Identify which cell holds the provided text, then report its [x, y] central coordinate. 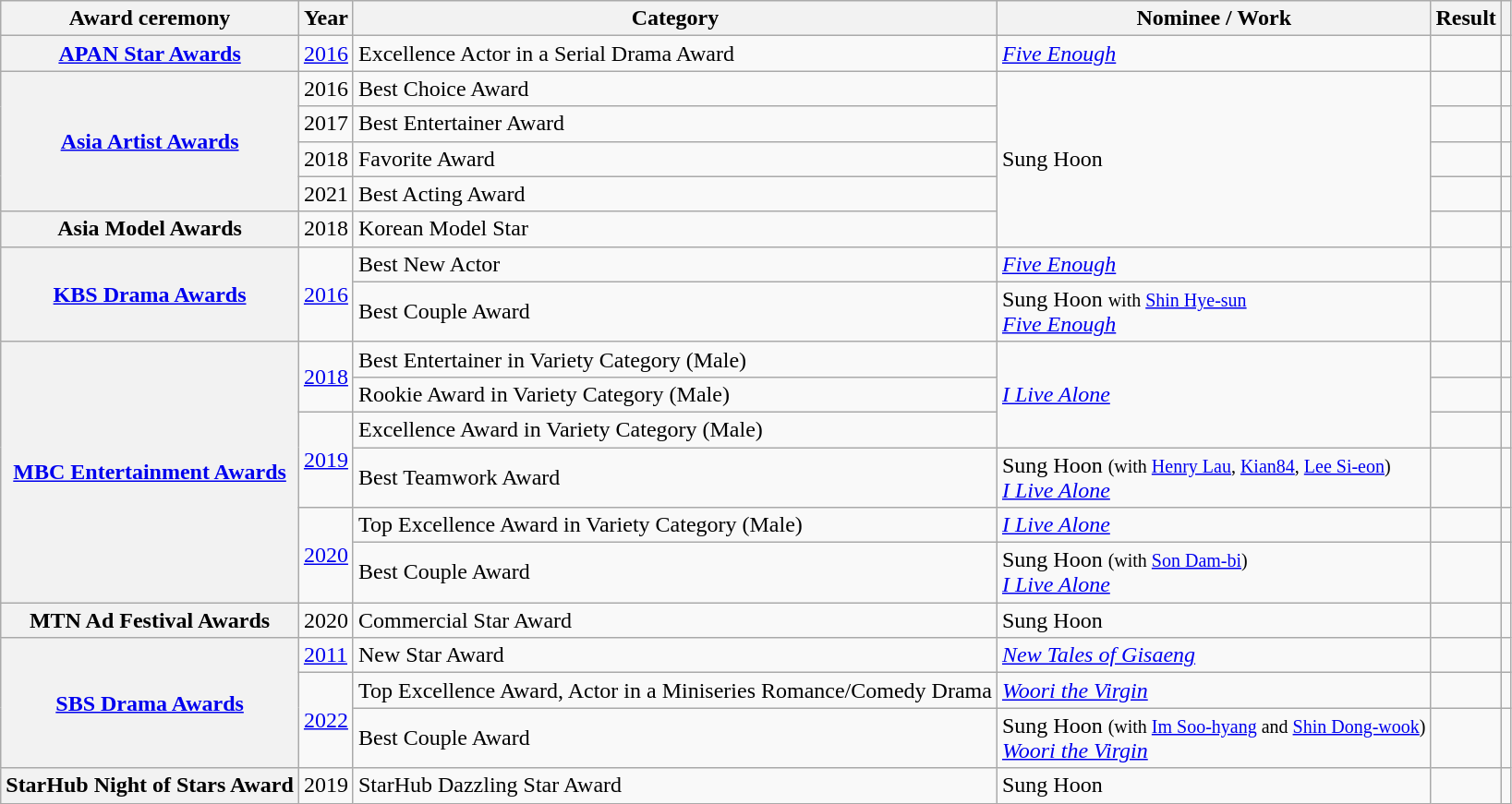
Asia Artist Awards [150, 141]
APAN Star Awards [150, 54]
2011 [325, 655]
StarHub Dazzling Star Award [674, 786]
Best Teamwork Award [674, 476]
Excellence Award in Variety Category (Male) [674, 429]
Sung Hoon with Shin Hye-sunFive Enough [1214, 312]
Sung Hoon (with Son Dam-bi) I Live Alone [1214, 572]
Award ceremony [150, 18]
New Tales of Gisaeng [1214, 655]
Category [674, 18]
Top Excellence Award in Variety Category (Male) [674, 525]
Favorite Award [674, 159]
Result [1466, 18]
Best Choice Award [674, 89]
Woori the Virgin [1214, 690]
New Star Award [674, 655]
Commercial Star Award [674, 620]
MTN Ad Festival Awards [150, 620]
Sung Hoon (with Henry Lau, Kian84, Lee Si-eon) I Live Alone [1214, 476]
Asia Model Awards [150, 229]
SBS Drama Awards [150, 703]
Best Entertainer in Variety Category (Male) [674, 359]
MBC Entertainment Awards [150, 472]
Korean Model Star [674, 229]
Best Entertainer Award [674, 124]
Best Acting Award [674, 194]
Best New Actor [674, 264]
2021 [325, 194]
Excellence Actor in a Serial Drama Award [674, 54]
KBS Drama Awards [150, 294]
Top Excellence Award, Actor in a Miniseries Romance/Comedy Drama [674, 690]
Rookie Award in Variety Category (Male) [674, 394]
Year [325, 18]
Sung Hoon (with Im Soo-hyang and Shin Dong-wook)Woori the Virgin [1214, 738]
2022 [325, 720]
2017 [325, 124]
StarHub Night of Stars Award [150, 786]
Nominee / Work [1214, 18]
